Capture the cell that displays the provided text and extract its (X, Y) central coordinate. 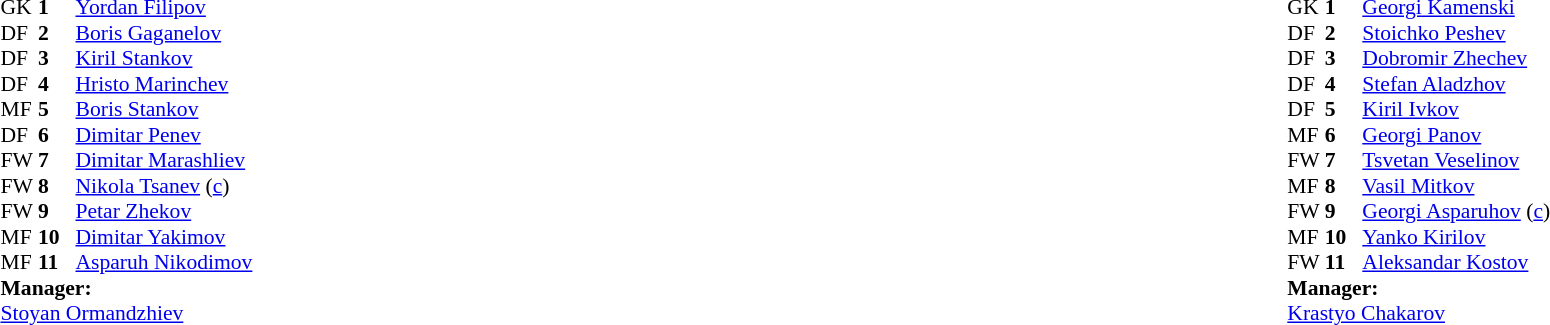
Petar Zhekov (164, 211)
Yanko Kirilov (1456, 237)
Stoichko Peshev (1456, 33)
Kiril Ivkov (1456, 109)
Georgi Asparuhov (c) (1456, 211)
Dimitar Yakimov (164, 237)
Georgi Panov (1456, 135)
Dimitar Penev (164, 135)
Dobromir Zhechev (1456, 59)
Nikola Tsanev (c) (164, 186)
Aleksandar Kostov (1456, 263)
Boris Stankov (164, 109)
Vasil Mitkov (1456, 186)
Tsvetan Veselinov (1456, 161)
Stefan Aladzhov (1456, 84)
Boris Gaganelov (164, 33)
Kiril Stankov (164, 59)
Asparuh Nikodimov (164, 263)
Dimitar Marashliev (164, 161)
Hristo Marinchev (164, 84)
